For the text-containing cell, return its midpoint in (x, y) coordinate format. 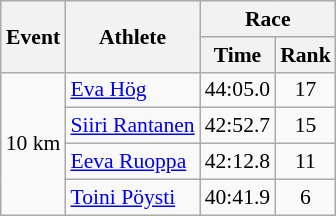
11 (306, 162)
Eeva Ruoppa (132, 162)
Time (238, 55)
Athlete (132, 36)
15 (306, 126)
17 (306, 90)
Race (268, 19)
42:52.7 (238, 126)
Toini Pöysti (132, 197)
44:05.0 (238, 90)
42:12.8 (238, 162)
Eva Hög (132, 90)
Rank (306, 55)
10 km (34, 143)
6 (306, 197)
Siiri Rantanen (132, 126)
40:41.9 (238, 197)
Event (34, 36)
